Output the [X, Y] coordinate of the center of the cell containing the given text.  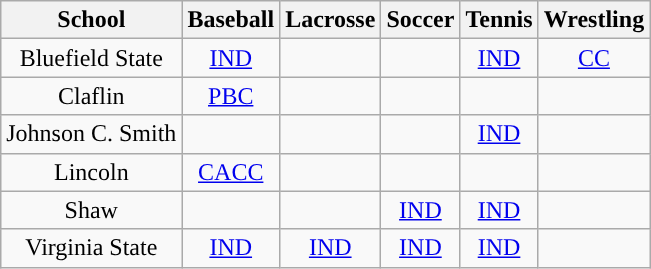
Virginia State [92, 248]
Tennis [499, 20]
Johnson C. Smith [92, 134]
Baseball [231, 20]
CACC [231, 172]
Claflin [92, 96]
CC [594, 58]
Lincoln [92, 172]
School [92, 20]
Lacrosse [330, 20]
Bluefield State [92, 58]
Wrestling [594, 20]
Shaw [92, 210]
Soccer [420, 20]
PBC [231, 96]
